For the text-containing cell, return its midpoint in (X, Y) coordinate format. 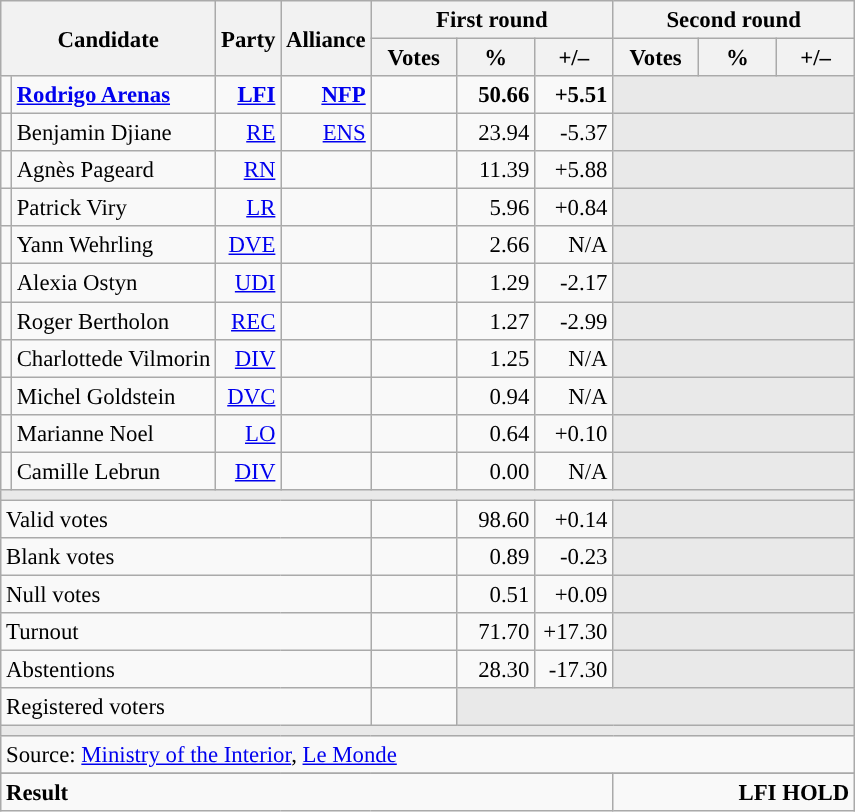
71.70 (496, 632)
Candidate (108, 38)
Alliance (326, 38)
+5.88 (574, 170)
LO (248, 433)
+0.10 (574, 433)
1.25 (496, 358)
Charlottede Vilmorin (113, 358)
Patrick Viry (113, 208)
DVE (248, 245)
1.29 (496, 283)
5.96 (496, 208)
Abstentions (186, 670)
+0.84 (574, 208)
RE (248, 133)
Rodrigo Arenas (113, 95)
-5.37 (574, 133)
+0.09 (574, 594)
Roger Bertholon (113, 321)
Yann Wehrling (113, 245)
+5.51 (574, 95)
Source: Ministry of the Interior, Le Monde (428, 755)
Result (307, 793)
RN (248, 170)
Benjamin Djiane (113, 133)
0.64 (496, 433)
0.00 (496, 471)
Agnès Pageard (113, 170)
LR (248, 208)
ENS (326, 133)
Turnout (186, 632)
LFI HOLD (734, 793)
28.30 (496, 670)
REC (248, 321)
1.27 (496, 321)
Null votes (186, 594)
2.66 (496, 245)
11.39 (496, 170)
Marianne Noel (113, 433)
DVC (248, 396)
Camille Lebrun (113, 471)
LFI (248, 95)
+0.14 (574, 519)
NFP (326, 95)
Valid votes (186, 519)
Party (248, 38)
Blank votes (186, 557)
98.60 (496, 519)
Alexia Ostyn (113, 283)
-0.23 (574, 557)
-2.17 (574, 283)
0.89 (496, 557)
0.51 (496, 594)
Registered voters (186, 707)
50.66 (496, 95)
Second round (734, 20)
-2.99 (574, 321)
Michel Goldstein (113, 396)
0.94 (496, 396)
First round (492, 20)
-17.30 (574, 670)
UDI (248, 283)
23.94 (496, 133)
+17.30 (574, 632)
